Capture the cell that displays the provided text and extract its [x, y] central coordinate. 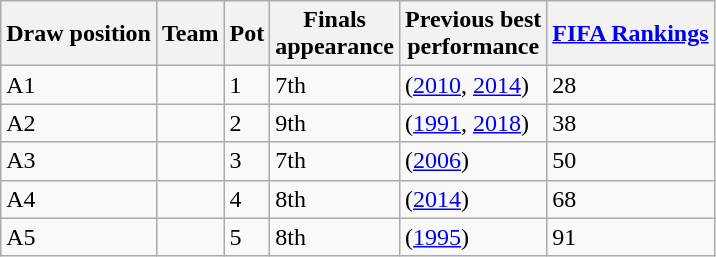
A4 [79, 199]
50 [630, 161]
A3 [79, 161]
Team [190, 34]
4 [247, 199]
38 [630, 123]
28 [630, 85]
Pot [247, 34]
(2014) [472, 199]
A5 [79, 237]
(1991, 2018) [472, 123]
9th [335, 123]
A2 [79, 123]
68 [630, 199]
5 [247, 237]
1 [247, 85]
A1 [79, 85]
Finalsappearance [335, 34]
(1995) [472, 237]
3 [247, 161]
FIFA Rankings [630, 34]
Draw position [79, 34]
Previous bestperformance [472, 34]
(2006) [472, 161]
(2010, 2014) [472, 85]
2 [247, 123]
91 [630, 237]
